Scan for the cell matching the given text and deliver its (x, y) coordinate at center. 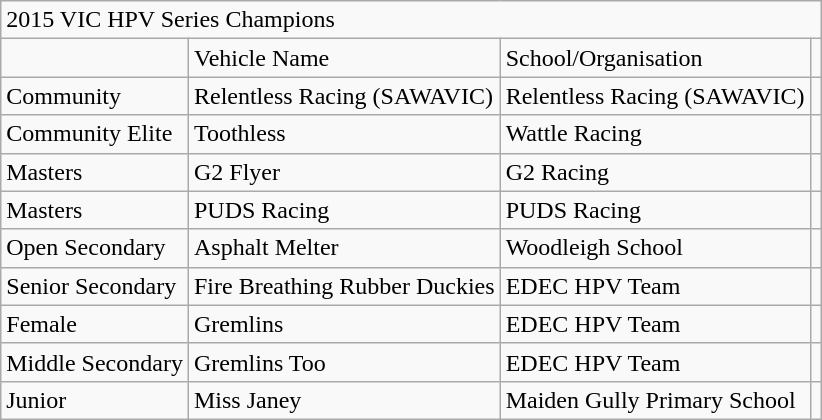
Miss Janey (344, 400)
Senior Secondary (95, 286)
Gremlins Too (344, 362)
G2 Racing (655, 172)
G2 Flyer (344, 172)
Asphalt Melter (344, 248)
Middle Secondary (95, 362)
Maiden Gully Primary School (655, 400)
Wattle Racing (655, 134)
Vehicle Name (344, 58)
Community (95, 96)
Woodleigh School (655, 248)
Open Secondary (95, 248)
2015 VIC HPV Series Champions (411, 20)
Fire Breathing Rubber Duckies (344, 286)
Toothless (344, 134)
Gremlins (344, 324)
Female (95, 324)
Community Elite (95, 134)
School/Organisation (655, 58)
Junior (95, 400)
